Search for the cell housing the specified text and yield its [x, y] center coordinate. 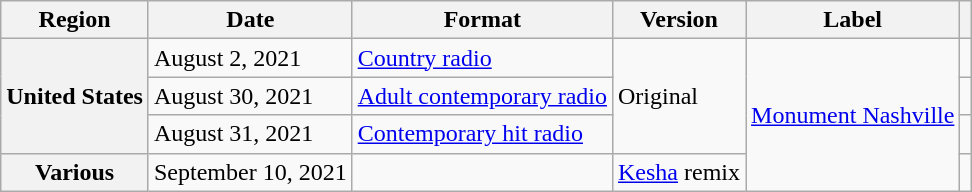
United States [75, 96]
Monument Nashville [853, 115]
Original [678, 96]
Various [75, 172]
September 10, 2021 [250, 172]
Contemporary hit radio [482, 134]
Date [250, 20]
Adult contemporary radio [482, 96]
Region [75, 20]
Kesha remix [678, 172]
August 30, 2021 [250, 96]
Version [678, 20]
Format [482, 20]
August 2, 2021 [250, 58]
August 31, 2021 [250, 134]
Country radio [482, 58]
Label [853, 20]
